From the cell containing the given text, extract its center point as (X, Y) coordinate. 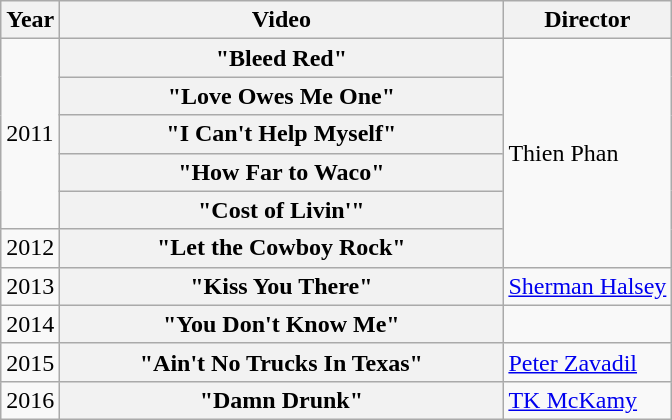
2011 (30, 134)
"Let the Cowboy Rock" (282, 248)
2016 (30, 400)
"Love Owes Me One" (282, 96)
2012 (30, 248)
2013 (30, 286)
"Cost of Livin'" (282, 210)
Director (588, 20)
"I Can't Help Myself" (282, 134)
Video (282, 20)
2015 (30, 362)
Sherman Halsey (588, 286)
TK McKamy (588, 400)
"Ain't No Trucks In Texas" (282, 362)
"Kiss You There" (282, 286)
2014 (30, 324)
Thien Phan (588, 153)
Year (30, 20)
"How Far to Waco" (282, 172)
"Damn Drunk" (282, 400)
"You Don't Know Me" (282, 324)
"Bleed Red" (282, 58)
Peter Zavadil (588, 362)
